Identify which cell holds the provided text, then report its (x, y) central coordinate. 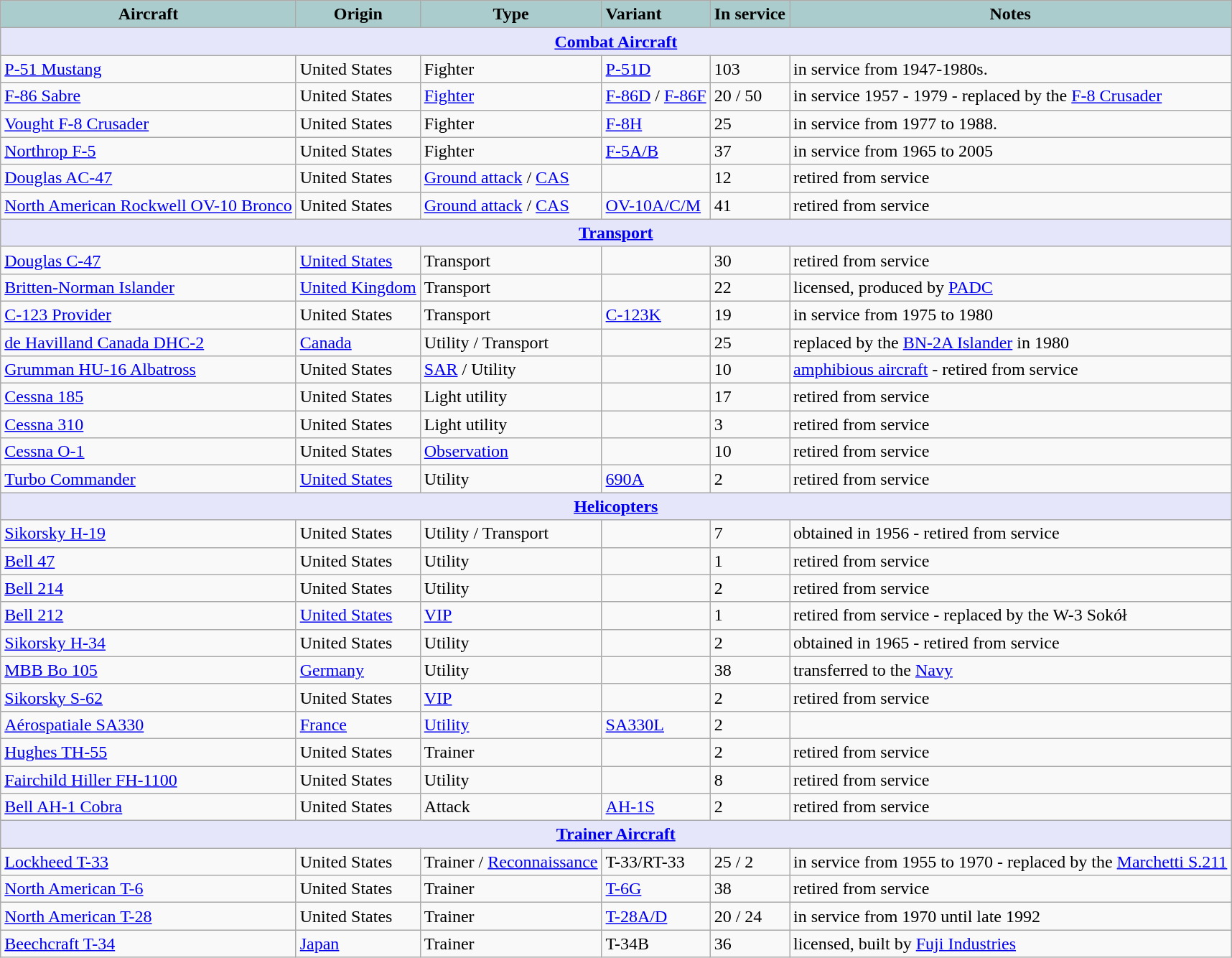
AH-1S (656, 807)
P-51D (656, 69)
Bell 212 (148, 615)
licensed, built by Fuji Industries (1011, 944)
Sikorsky H-34 (148, 643)
Bell 47 (148, 561)
Trainer Aircraft (616, 834)
41 (750, 205)
in service from 1955 to 1970 - replaced by the Marchetti S.211 (1011, 862)
in service from 1965 to 2005 (1011, 151)
12 (750, 178)
17 (750, 397)
obtained in 1956 - retired from service (1011, 534)
103 (750, 69)
Vought F-8 Crusader (148, 124)
Sikorsky H-19 (148, 534)
Beechcraft T-34 (148, 944)
3 (750, 424)
Combat Aircraft (616, 42)
In service (750, 14)
Cessna O-1 (148, 452)
Trainer / Reconnaissance (511, 862)
37 (750, 151)
Hughes TH-55 (148, 752)
T-28A/D (656, 916)
F-5A/B (656, 151)
Britten-Norman Islander (148, 287)
T-34B (656, 944)
obtained in 1965 - retired from service (1011, 643)
de Havilland Canada DHC-2 (148, 343)
F-86D / F-86F (656, 96)
F-86 Sabre (148, 96)
T-6G (656, 889)
Bell 214 (148, 588)
in service from 1977 to 1988. (1011, 124)
F-8H (656, 124)
Douglas C-47 (148, 260)
in service from 1947-1980s. (1011, 69)
Douglas AC-47 (148, 178)
licensed, produced by PADC (1011, 287)
amphibious aircraft - retired from service (1011, 370)
7 (750, 534)
P-51 Mustang (148, 69)
T-33/RT-33 (656, 862)
transferred to the Navy (1011, 670)
France (358, 725)
Cessna 185 (148, 397)
Variant (656, 14)
20 / 24 (750, 916)
36 (750, 944)
Cessna 310 (148, 424)
Origin (358, 14)
MBB Bo 105 (148, 670)
in service 1957 - 1979 - replaced by the F-8 Crusader (1011, 96)
Sikorsky S-62 (148, 697)
United Kingdom (358, 287)
690A (656, 479)
SAR / Utility (511, 370)
Helicopters (616, 506)
retired from service - replaced by the W-3 Sokół (1011, 615)
North American T-6 (148, 889)
Type (511, 14)
OV-10A/C/M (656, 205)
SA330L (656, 725)
19 (750, 315)
Lockheed T-33 (148, 862)
25 / 2 (750, 862)
Turbo Commander (148, 479)
Observation (511, 452)
Fairchild Hiller FH-1100 (148, 779)
30 (750, 260)
in service from 1970 until late 1992 (1011, 916)
North American T-28 (148, 916)
Bell AH-1 Cobra (148, 807)
Aérospatiale SA330 (148, 725)
Canada (358, 343)
North American Rockwell OV-10 Bronco (148, 205)
8 (750, 779)
Japan (358, 944)
Notes (1011, 14)
replaced by the BN-2A Islander in 1980 (1011, 343)
20 / 50 (750, 96)
C-123 Provider (148, 315)
Northrop F-5 (148, 151)
Germany (358, 670)
Grumman HU-16 Albatross (148, 370)
C-123K (656, 315)
Aircraft (148, 14)
in service from 1975 to 1980 (1011, 315)
Attack (511, 807)
22 (750, 287)
